For the text-containing cell, return its midpoint in (x, y) coordinate format. 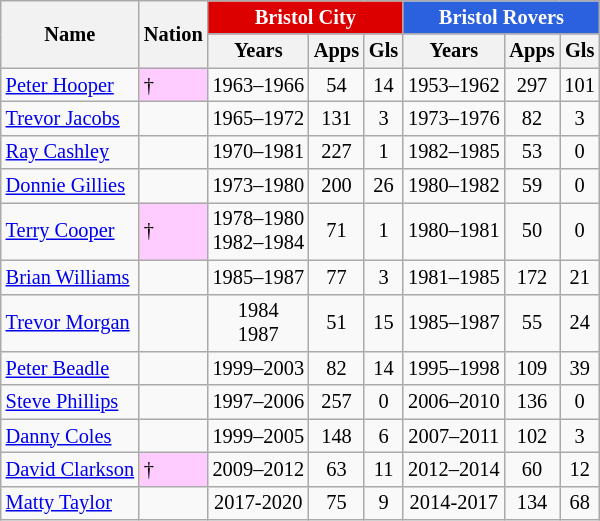
134 (532, 503)
59 (532, 186)
60 (532, 469)
12 (580, 469)
Nation (174, 34)
1963–1966 (258, 85)
Trevor Morgan (70, 323)
1980–1981 (454, 231)
21 (580, 277)
Peter Beadle (70, 368)
1973–1980 (258, 186)
2006–2010 (454, 402)
2012–2014 (454, 469)
101 (580, 85)
51 (336, 323)
1978–19801982–1984 (258, 231)
1995–1998 (454, 368)
1965–1972 (258, 118)
102 (532, 436)
Peter Hooper (70, 85)
6 (384, 436)
227 (336, 152)
53 (532, 152)
39 (580, 368)
Donnie Gillies (70, 186)
297 (532, 85)
15 (384, 323)
24 (580, 323)
Terry Cooper (70, 231)
Matty Taylor (70, 503)
2007–2011 (454, 436)
257 (336, 402)
9 (384, 503)
1981–1985 (454, 277)
77 (336, 277)
50 (532, 231)
Ray Cashley (70, 152)
71 (336, 231)
131 (336, 118)
Name (70, 34)
1999–2003 (258, 368)
11 (384, 469)
200 (336, 186)
2009–2012 (258, 469)
Bristol Rovers (502, 17)
1980–1982 (454, 186)
148 (336, 436)
1953–1962 (454, 85)
75 (336, 503)
54 (336, 85)
1999–2005 (258, 436)
1970–1981 (258, 152)
Brian Williams (70, 277)
26 (384, 186)
55 (532, 323)
68 (580, 503)
63 (336, 469)
Bristol City (306, 17)
1997–2006 (258, 402)
2017-2020 (258, 503)
109 (532, 368)
1973–1976 (454, 118)
172 (532, 277)
136 (532, 402)
Steve Phillips (70, 402)
2014-2017 (454, 503)
1982–1985 (454, 152)
19841987 (258, 323)
Trevor Jacobs (70, 118)
Danny Coles (70, 436)
David Clarkson (70, 469)
